Search for the cell housing the specified text and yield its [X, Y] center coordinate. 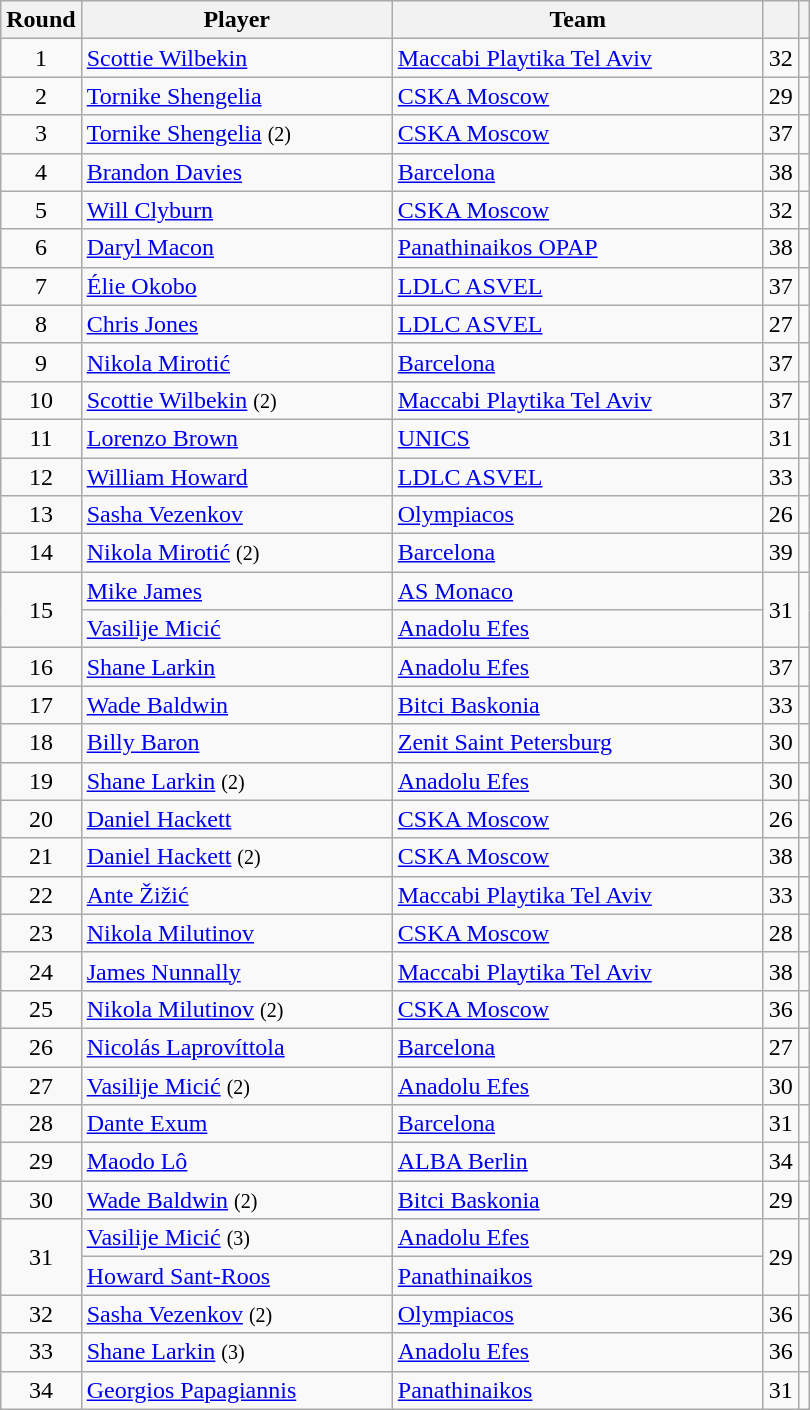
AS Monaco [578, 591]
10 [41, 400]
Wade Baldwin [236, 705]
Team [578, 20]
Élie Okobo [236, 286]
Brandon Davies [236, 172]
2 [41, 96]
Wade Baldwin (2) [236, 1200]
20 [41, 819]
Vasilije Micić [236, 629]
13 [41, 515]
Vasilije Micić (3) [236, 1238]
Nikola Mirotić [236, 362]
Will Clyburn [236, 210]
25 [41, 1009]
Daniel Hackett [236, 819]
11 [41, 438]
Shane Larkin (2) [236, 781]
9 [41, 362]
23 [41, 933]
William Howard [236, 477]
Daniel Hackett (2) [236, 857]
1 [41, 58]
Chris Jones [236, 324]
3 [41, 134]
8 [41, 324]
24 [41, 971]
Daryl Macon [236, 248]
James Nunnally [236, 971]
Nikola Milutinov [236, 933]
22 [41, 895]
6 [41, 248]
Player [236, 20]
21 [41, 857]
Shane Larkin (3) [236, 1352]
Maodo Lô [236, 1162]
Sasha Vezenkov [236, 515]
Nikola Milutinov (2) [236, 1009]
Tornike Shengelia [236, 96]
Dante Exum [236, 1124]
19 [41, 781]
Sasha Vezenkov (2) [236, 1314]
Billy Baron [236, 743]
Georgios Papagiannis [236, 1390]
5 [41, 210]
UNICS [578, 438]
7 [41, 286]
Lorenzo Brown [236, 438]
Mike James [236, 591]
Scottie Wilbekin (2) [236, 400]
Ante Žižić [236, 895]
4 [41, 172]
39 [780, 553]
Nicolás Laprovíttola [236, 1047]
15 [41, 610]
Shane Larkin [236, 667]
Nikola Mirotić (2) [236, 553]
Howard Sant-Roos [236, 1276]
12 [41, 477]
17 [41, 705]
Panathinaikos OPAP [578, 248]
Vasilije Micić (2) [236, 1085]
Round [41, 20]
Scottie Wilbekin [236, 58]
ALBA Berlin [578, 1162]
Tornike Shengelia (2) [236, 134]
Zenit Saint Petersburg [578, 743]
16 [41, 667]
14 [41, 553]
18 [41, 743]
